Capture the cell that displays the provided text and extract its [X, Y] central coordinate. 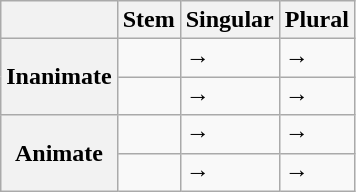
Plural [316, 20]
Inanimate [59, 77]
Animate [59, 153]
Singular [230, 20]
Stem [148, 20]
